Return (x, y) of the center of cell containing provided text 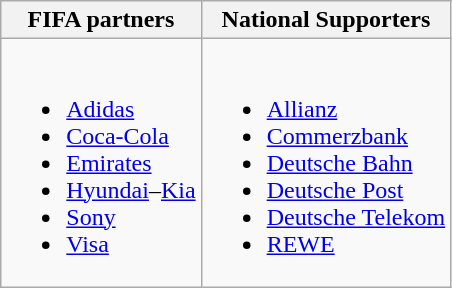
National Supporters (326, 20)
AllianzCommerzbankDeutsche BahnDeutsche PostDeutsche TelekomREWE (326, 163)
FIFA partners (101, 20)
AdidasCoca-ColaEmiratesHyundai–KiaSonyVisa (101, 163)
